Scan for the cell matching the given text and deliver its [X, Y] coordinate at center. 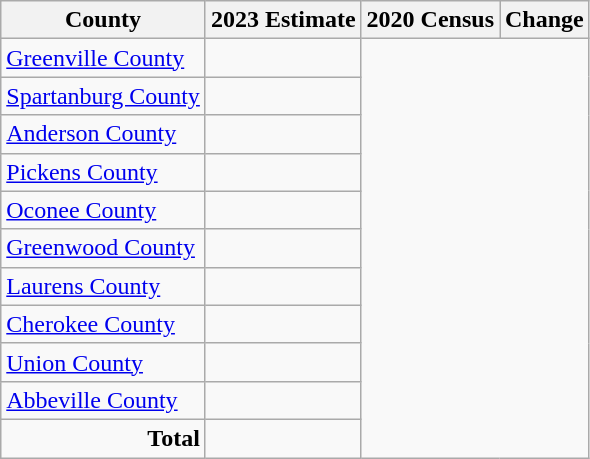
Greenville County [104, 58]
2020 Census [430, 20]
Change [545, 20]
Spartanburg County [104, 96]
Anderson County [104, 134]
Laurens County [104, 286]
Cherokee County [104, 324]
County [104, 20]
Union County [104, 362]
Greenwood County [104, 248]
Oconee County [104, 210]
Pickens County [104, 172]
Abbeville County [104, 400]
2023 Estimate [283, 20]
Total [104, 438]
